From the cell containing the given text, extract its center point as (X, Y) coordinate. 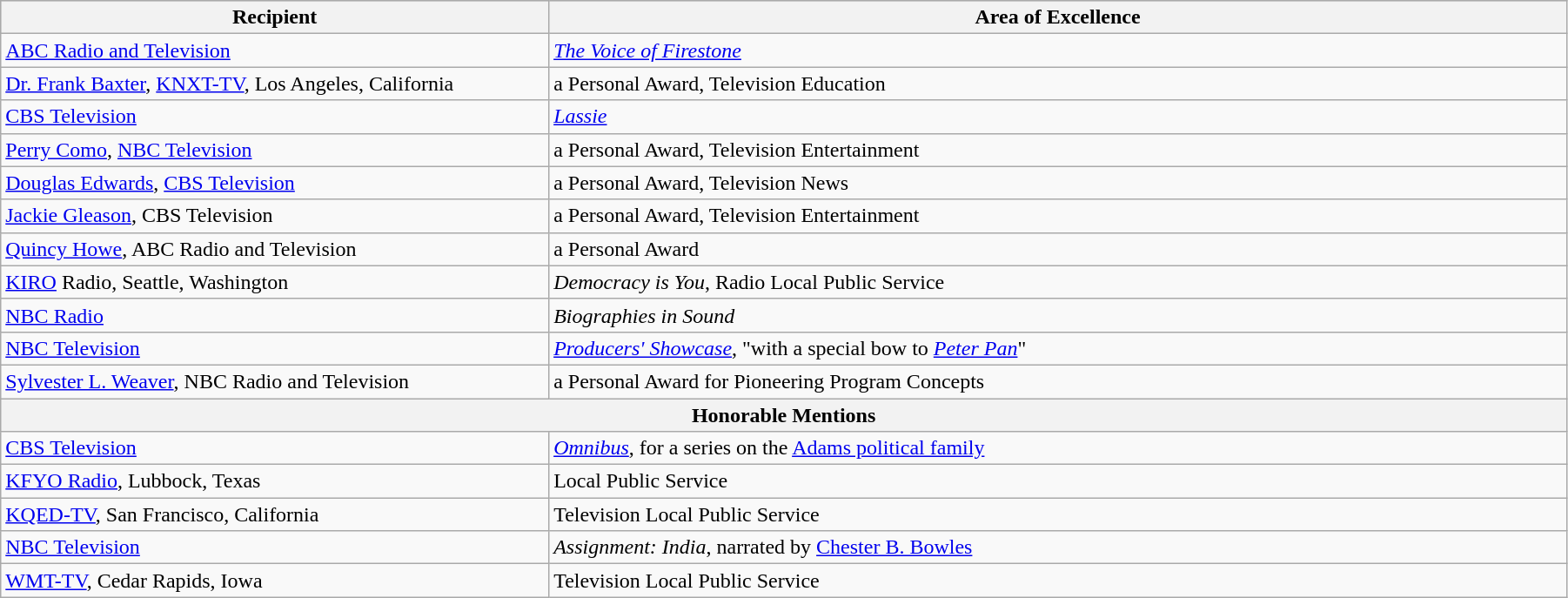
ABC Radio and Television (275, 50)
Biographies in Sound (1058, 315)
Assignment: India, narrated by Chester B. Bowles (1058, 548)
Perry Como, NBC Television (275, 150)
a Personal Award (1058, 249)
KFYO Radio, Lubbock, Texas (275, 481)
Producers' Showcase, "with a special bow to Peter Pan" (1058, 348)
Democracy is You, Radio Local Public Service (1058, 282)
Local Public Service (1058, 481)
Sylvester L. Weaver, NBC Radio and Television (275, 381)
a Personal Award, Television Education (1058, 84)
a Personal Award for Pioneering Program Concepts (1058, 381)
Jackie Gleason, CBS Television (275, 216)
Lassie (1058, 117)
WMT-TV, Cedar Rapids, Iowa (275, 581)
Area of Excellence (1058, 17)
Dr. Frank Baxter, KNXT-TV, Los Angeles, California (275, 84)
Quincy Howe, ABC Radio and Television (275, 249)
NBC Radio (275, 315)
Omnibus, for a series on the Adams political family (1058, 448)
a Personal Award, Television News (1058, 183)
Recipient (275, 17)
The Voice of Firestone (1058, 50)
KQED-TV, San Francisco, California (275, 514)
Douglas Edwards, CBS Television (275, 183)
Honorable Mentions (784, 415)
KIRO Radio, Seattle, Washington (275, 282)
